Locate the cell with the specified text and output its [x, y] center coordinate. 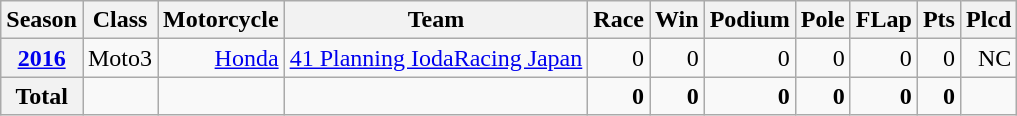
Team [436, 20]
Pts [938, 20]
Race [619, 20]
Total [42, 96]
Pole [822, 20]
41 Planning IodaRacing Japan [436, 58]
Motorcycle [222, 20]
Honda [222, 58]
Podium [750, 20]
FLap [884, 20]
NC [988, 58]
Class [120, 20]
Season [42, 20]
Win [678, 20]
2016 [42, 58]
Plcd [988, 20]
Moto3 [120, 58]
